Detect which cell encompasses the target text, then output its (x, y) center coordinate. 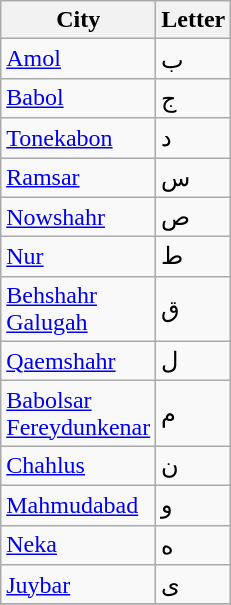
Mahmudabad (78, 505)
Juybar (78, 585)
ط (194, 257)
Amol (78, 59)
Babol (78, 98)
Tonekabon (78, 138)
Letter (194, 20)
ن (194, 466)
ق (194, 308)
Chahlus (78, 466)
ص (194, 217)
و (194, 505)
Ramsar (78, 178)
BabolsarFereydunkenar (78, 414)
ه (194, 545)
Qaemshahr (78, 361)
د (194, 138)
ب (194, 59)
Neka (78, 545)
ل (194, 361)
س (194, 178)
م (194, 414)
Nowshahr (78, 217)
ج (194, 98)
City (78, 20)
ى (194, 585)
Nur (78, 257)
BehshahrGalugah (78, 308)
